Return the (x, y) coordinate for the center point of the cell that contains the specified text.  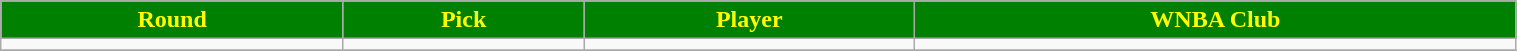
Player (750, 20)
Pick (463, 20)
WNBA Club (1216, 20)
Round (172, 20)
